Provide the (x, y) coordinate of the cell's center where the given text is located.  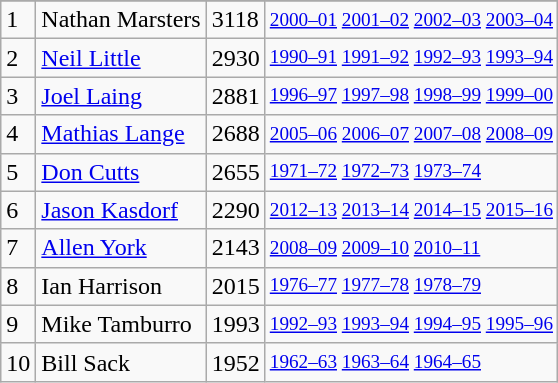
2005–06 2006–07 2007–08 2008–09 (411, 134)
1971–72 1972–73 1973–74 (411, 172)
Don Cutts (121, 172)
Bill Sack (121, 362)
2143 (236, 248)
2688 (236, 134)
2655 (236, 172)
3 (18, 96)
7 (18, 248)
2290 (236, 210)
1952 (236, 362)
Jason Kasdorf (121, 210)
2930 (236, 58)
1996–97 1997–98 1998–99 1999–00 (411, 96)
2015 (236, 286)
2008–09 2009–10 2010–11 (411, 248)
1962–63 1963–64 1964–65 (411, 362)
Nathan Marsters (121, 20)
8 (18, 286)
2012–13 2013–14 2014–15 2015–16 (411, 210)
Joel Laing (121, 96)
4 (18, 134)
Allen York (121, 248)
1990–91 1991–92 1992–93 1993–94 (411, 58)
1976–77 1977–78 1978–79 (411, 286)
Mathias Lange (121, 134)
1 (18, 20)
2 (18, 58)
Ian Harrison (121, 286)
2000–01 2001–02 2002–03 2003–04 (411, 20)
6 (18, 210)
1992–93 1993–94 1994–95 1995–96 (411, 324)
5 (18, 172)
1993 (236, 324)
Neil Little (121, 58)
2881 (236, 96)
10 (18, 362)
Mike Tamburro (121, 324)
9 (18, 324)
3118 (236, 20)
